Determine the (X, Y) coordinate at the center of the cell enclosing the given text.  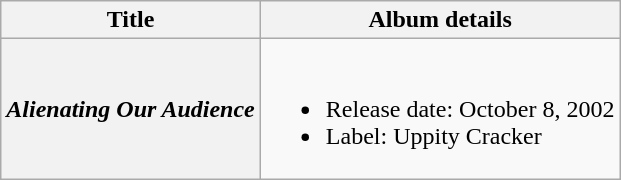
Release date: October 8, 2002Label: Uppity Cracker (440, 109)
Album details (440, 20)
Title (131, 20)
Alienating Our Audience (131, 109)
